For the text-containing cell, return its midpoint in (X, Y) coordinate format. 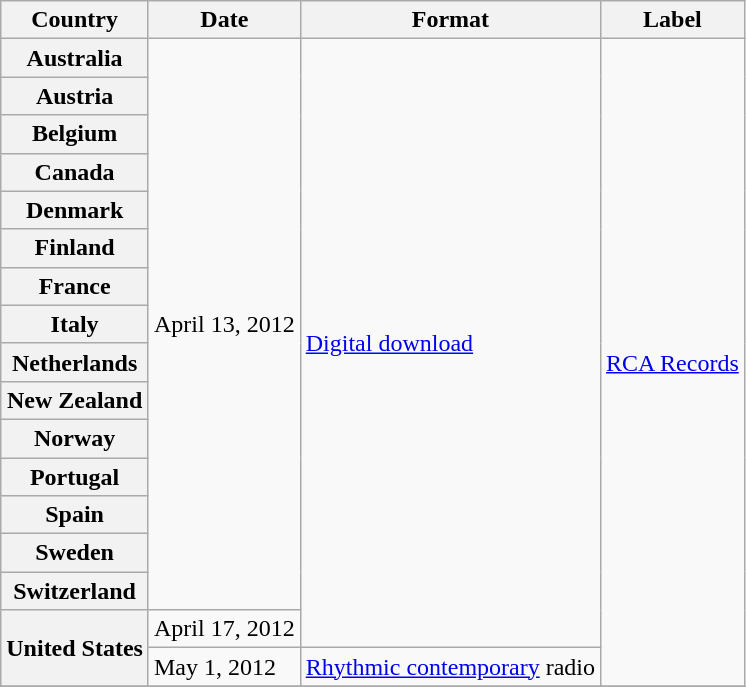
Belgium (75, 134)
Date (224, 20)
Country (75, 20)
Label (673, 20)
Netherlands (75, 362)
Switzerland (75, 591)
Norway (75, 438)
Italy (75, 324)
Digital download (450, 344)
Australia (75, 58)
Sweden (75, 553)
Rhythmic contemporary radio (450, 667)
New Zealand (75, 400)
France (75, 286)
Finland (75, 248)
United States (75, 648)
May 1, 2012 (224, 667)
Format (450, 20)
April 17, 2012 (224, 629)
April 13, 2012 (224, 324)
Portugal (75, 477)
RCA Records (673, 362)
Canada (75, 172)
Austria (75, 96)
Spain (75, 515)
Denmark (75, 210)
